From the cell containing the given text, extract its center point as (X, Y) coordinate. 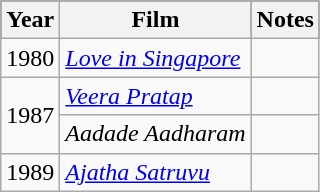
Veera Pratap (156, 96)
1989 (30, 172)
1987 (30, 115)
Ajatha Satruvu (156, 172)
Aadade Aadharam (156, 134)
Notes (285, 20)
Love in Singapore (156, 58)
Year (30, 20)
1980 (30, 58)
Film (156, 20)
